From the cell containing the given text, extract its center point as [x, y] coordinate. 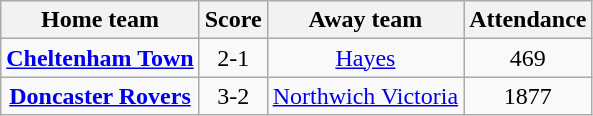
Score [233, 20]
2-1 [233, 58]
Attendance [528, 20]
Doncaster Rovers [100, 96]
Away team [365, 20]
Cheltenham Town [100, 58]
Home team [100, 20]
Hayes [365, 58]
Northwich Victoria [365, 96]
469 [528, 58]
1877 [528, 96]
3-2 [233, 96]
